Output the (x, y) coordinate of the center of the cell containing the given text.  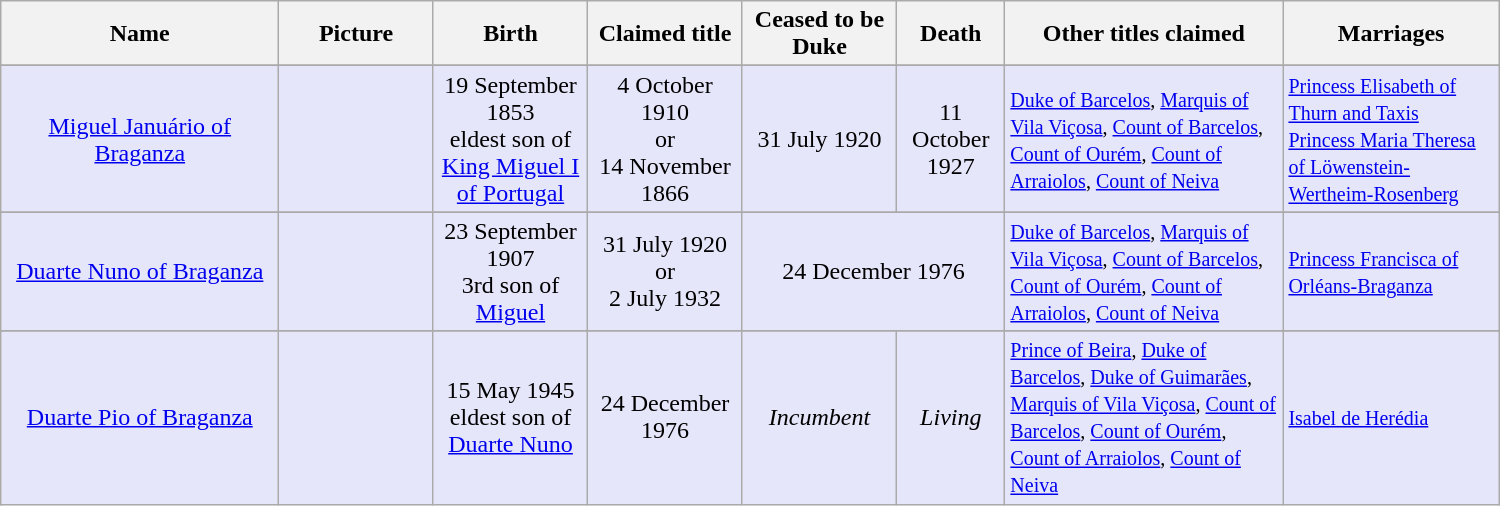
19 September 1853eldest son of King Miguel I of Portugal (510, 139)
Prince of Beira, Duke of Barcelos, Duke of Guimarães, Marquis of Vila Viçosa, Count of Barcelos, Count of Ourém, Count of Arraiolos, Count of Neiva (1144, 418)
Duarte Pio of Braganza (140, 418)
Death (951, 34)
Miguel Januário of Braganza (140, 139)
Incumbent (819, 418)
Claimed title (665, 34)
Picture (356, 34)
15 May 1945eldest son of Duarte Nuno (510, 418)
4 October 1910or14 November 1866 (665, 139)
Living (951, 418)
Princess Francisca of Orléans-Braganza (1391, 272)
Name (140, 34)
Isabel de Herédia (1391, 418)
Other titles claimed (1144, 34)
Marriages (1391, 34)
31 July 1920or2 July 1932 (665, 272)
Princess Elisabeth of Thurn and TaxisPrincess Maria Theresa of Löwenstein-Wertheim-Rosenberg (1391, 139)
23 September 19073rd son of Miguel (510, 272)
Duarte Nuno of Braganza (140, 272)
31 July 1920 (819, 139)
Ceased to be Duke (819, 34)
11 October 1927 (951, 139)
Birth (510, 34)
